Return (X, Y) of the center of cell containing provided text 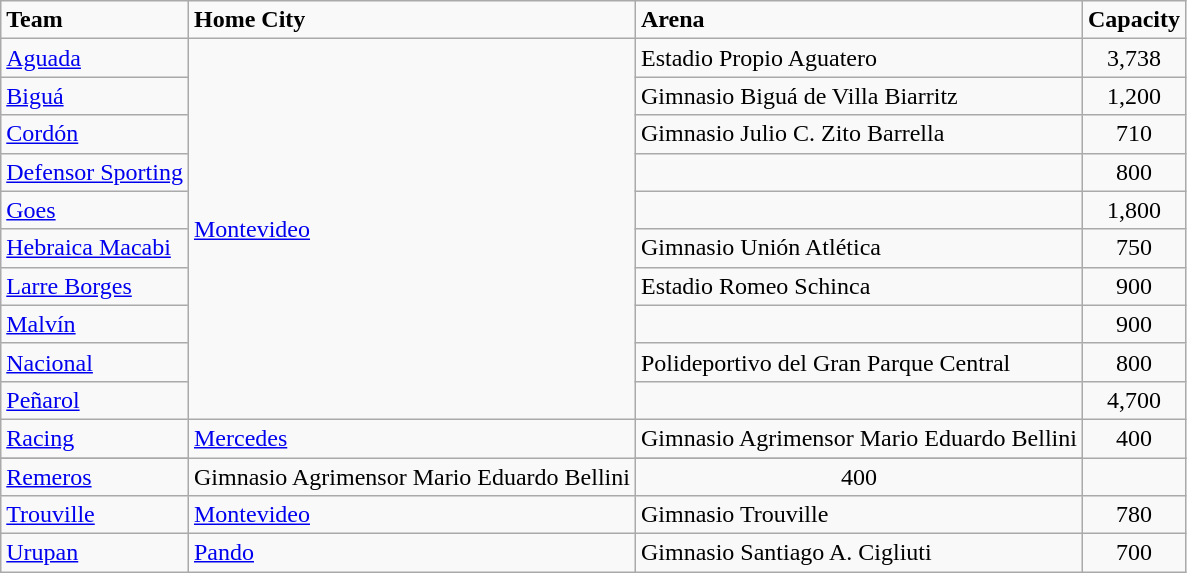
Trouville (95, 515)
Racing (95, 438)
Nacional (95, 362)
Biguá (95, 96)
710 (1134, 134)
1,800 (1134, 210)
Larre Borges (95, 286)
Polideportivo del Gran Parque Central (858, 362)
780 (1134, 515)
Peñarol (95, 400)
750 (1134, 248)
700 (1134, 553)
Cordón (95, 134)
4,700 (1134, 400)
Urupan (95, 553)
Estadio Romeo Schinca (858, 286)
Defensor Sporting (95, 172)
Pando (412, 553)
Gimnasio Trouville (858, 515)
Malvín (95, 324)
Estadio Propio Aguatero (858, 58)
Arena (858, 20)
Gimnasio Santiago A. Cigliuti (858, 553)
Aguada (95, 58)
Mercedes (412, 438)
Hebraica Macabi (95, 248)
Capacity (1134, 20)
Team (95, 20)
Gimnasio Unión Atlética (858, 248)
Gimnasio Julio C. Zito Barrella (858, 134)
Remeros (95, 477)
Goes (95, 210)
Home City (412, 20)
3,738 (1134, 58)
Gimnasio Biguá de Villa Biarritz (858, 96)
1,200 (1134, 96)
